Locate the cell with the specified text and output its [x, y] center coordinate. 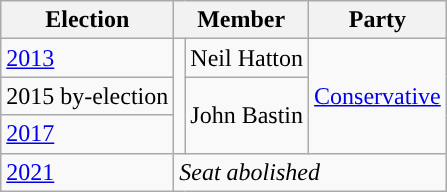
Neil Hatton [247, 58]
2021 [88, 172]
Member [242, 20]
Conservative [378, 96]
2017 [88, 134]
Seat abolished [310, 172]
2015 by-election [88, 96]
John Bastin [247, 115]
Party [378, 20]
Election [88, 20]
2013 [88, 58]
